Search for the cell housing the specified text and yield its [X, Y] center coordinate. 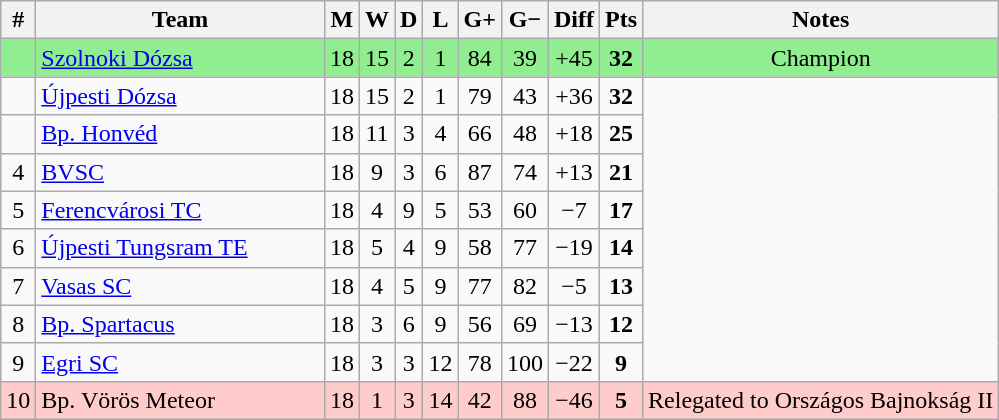
42 [480, 400]
74 [524, 172]
Pts [620, 20]
58 [480, 248]
Bp. Honvéd [180, 134]
Bp. Vörös Meteor [180, 400]
−46 [574, 400]
8 [18, 324]
39 [524, 58]
11 [376, 134]
W [376, 20]
G+ [480, 20]
Újpesti Tungsram TE [180, 248]
+18 [574, 134]
Egri SC [180, 362]
69 [524, 324]
10 [18, 400]
53 [480, 210]
−13 [574, 324]
60 [524, 210]
Diff [574, 20]
−19 [574, 248]
−22 [574, 362]
Szolnoki Dózsa [180, 58]
Relegated to Országos Bajnokság II [821, 400]
25 [620, 134]
+13 [574, 172]
66 [480, 134]
78 [480, 362]
−7 [574, 210]
+45 [574, 58]
7 [18, 286]
G− [524, 20]
82 [524, 286]
Notes [821, 20]
L [440, 20]
56 [480, 324]
M [342, 20]
Vasas SC [180, 286]
D [408, 20]
Team [180, 20]
17 [620, 210]
Újpesti Dózsa [180, 96]
84 [480, 58]
13 [620, 286]
21 [620, 172]
48 [524, 134]
Ferencvárosi TC [180, 210]
87 [480, 172]
Bp. Spartacus [180, 324]
# [18, 20]
+36 [574, 96]
BVSC [180, 172]
79 [480, 96]
100 [524, 362]
Champion [821, 58]
−5 [574, 286]
88 [524, 400]
43 [524, 96]
